Locate the cell with the specified text and output its [x, y] center coordinate. 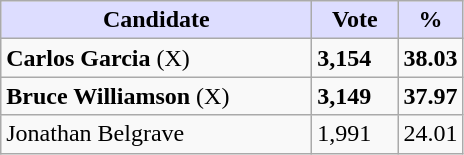
Vote [355, 20]
Bruce Williamson (X) [156, 96]
% [430, 20]
Candidate [156, 20]
24.01 [430, 134]
1,991 [355, 134]
3,149 [355, 96]
38.03 [430, 58]
37.97 [430, 96]
Carlos Garcia (X) [156, 58]
3,154 [355, 58]
Jonathan Belgrave [156, 134]
